From the cell containing the given text, extract its center point as (x, y) coordinate. 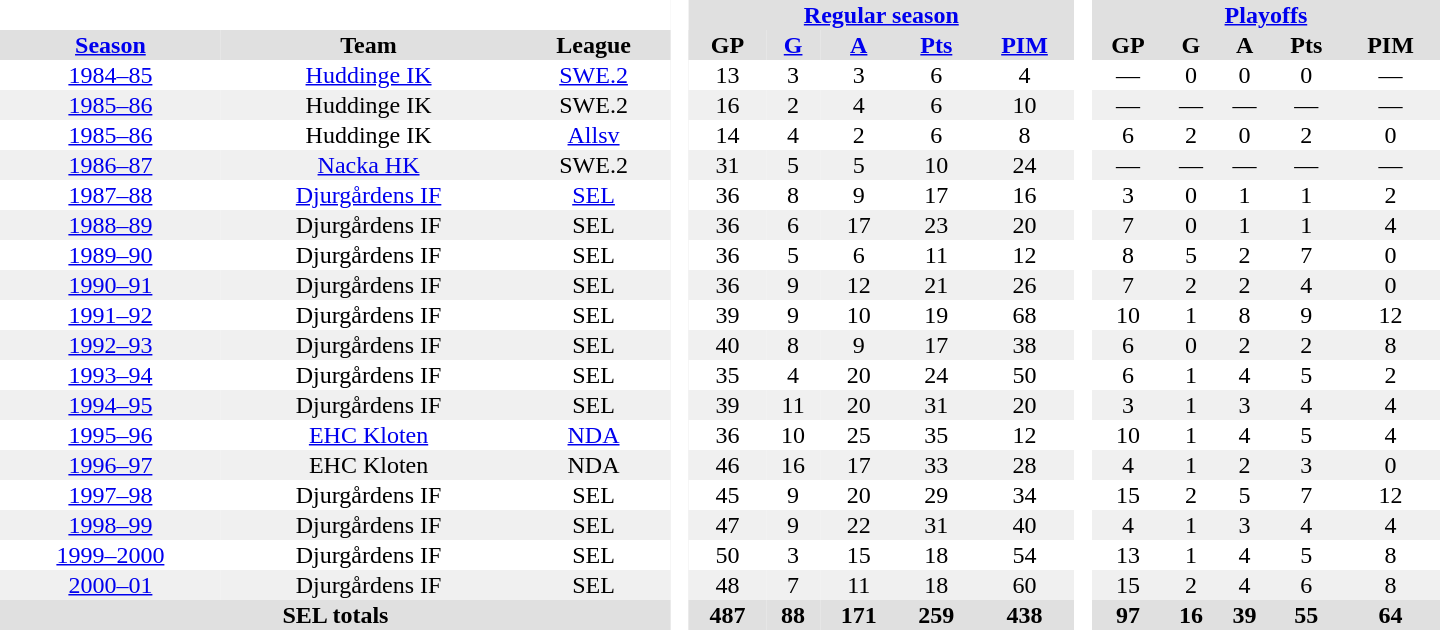
33 (937, 465)
28 (1024, 465)
34 (1024, 495)
1998–99 (110, 525)
League (593, 45)
1991–92 (110, 315)
38 (1024, 345)
26 (1024, 285)
1994–95 (110, 405)
25 (859, 435)
29 (937, 495)
259 (937, 615)
88 (793, 615)
45 (728, 495)
1993–94 (110, 375)
2000–01 (110, 585)
Nacka HK (369, 165)
1997–98 (110, 495)
Regular season (882, 15)
1999–2000 (110, 555)
1992–93 (110, 345)
1989–90 (110, 255)
1996–97 (110, 465)
Playoffs (1266, 15)
68 (1024, 315)
21 (937, 285)
47 (728, 525)
1986–87 (110, 165)
55 (1306, 615)
54 (1024, 555)
1988–89 (110, 225)
Team (369, 45)
1995–96 (110, 435)
22 (859, 525)
14 (728, 135)
46 (728, 465)
97 (1128, 615)
48 (728, 585)
19 (937, 315)
1984–85 (110, 75)
438 (1024, 615)
487 (728, 615)
171 (859, 615)
Allsv (593, 135)
64 (1390, 615)
1990–91 (110, 285)
23 (937, 225)
SEL totals (336, 615)
Season (110, 45)
60 (1024, 585)
1987–88 (110, 195)
